Locate the cell with the specified text and output its (X, Y) center coordinate. 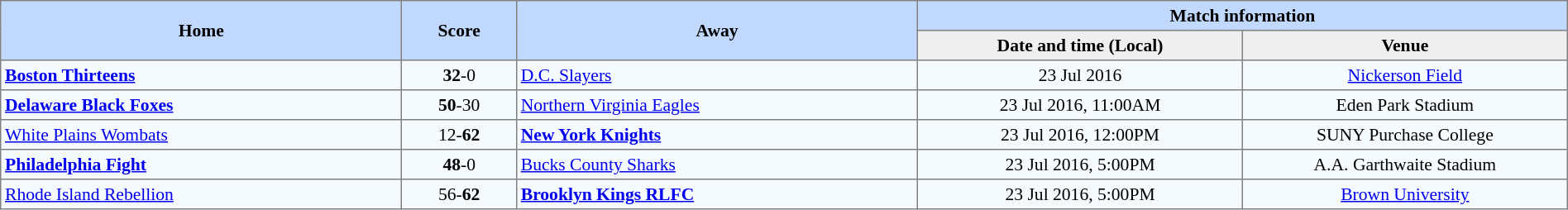
Home (202, 31)
Brooklyn Kings RLFC (716, 194)
White Plains Wombats (202, 135)
Match information (1243, 16)
Score (460, 31)
Venue (1404, 45)
50-30 (460, 105)
Boston Thirteens (202, 75)
Bucks County Sharks (716, 165)
Away (716, 31)
23 Jul 2016, 11:00AM (1080, 105)
Date and time (Local) (1080, 45)
23 Jul 2016, 12:00PM (1080, 135)
Eden Park Stadium (1404, 105)
56-62 (460, 194)
12-62 (460, 135)
A.A. Garthwaite Stadium (1404, 165)
SUNY Purchase College (1404, 135)
32-0 (460, 75)
Northern Virginia Eagles (716, 105)
Brown University (1404, 194)
48-0 (460, 165)
Rhode Island Rebellion (202, 194)
23 Jul 2016 (1080, 75)
Philadelphia Fight (202, 165)
New York Knights (716, 135)
Nickerson Field (1404, 75)
Delaware Black Foxes (202, 105)
D.C. Slayers (716, 75)
